Find where the given text appears and provide that cell's center as (x, y) coordinate. 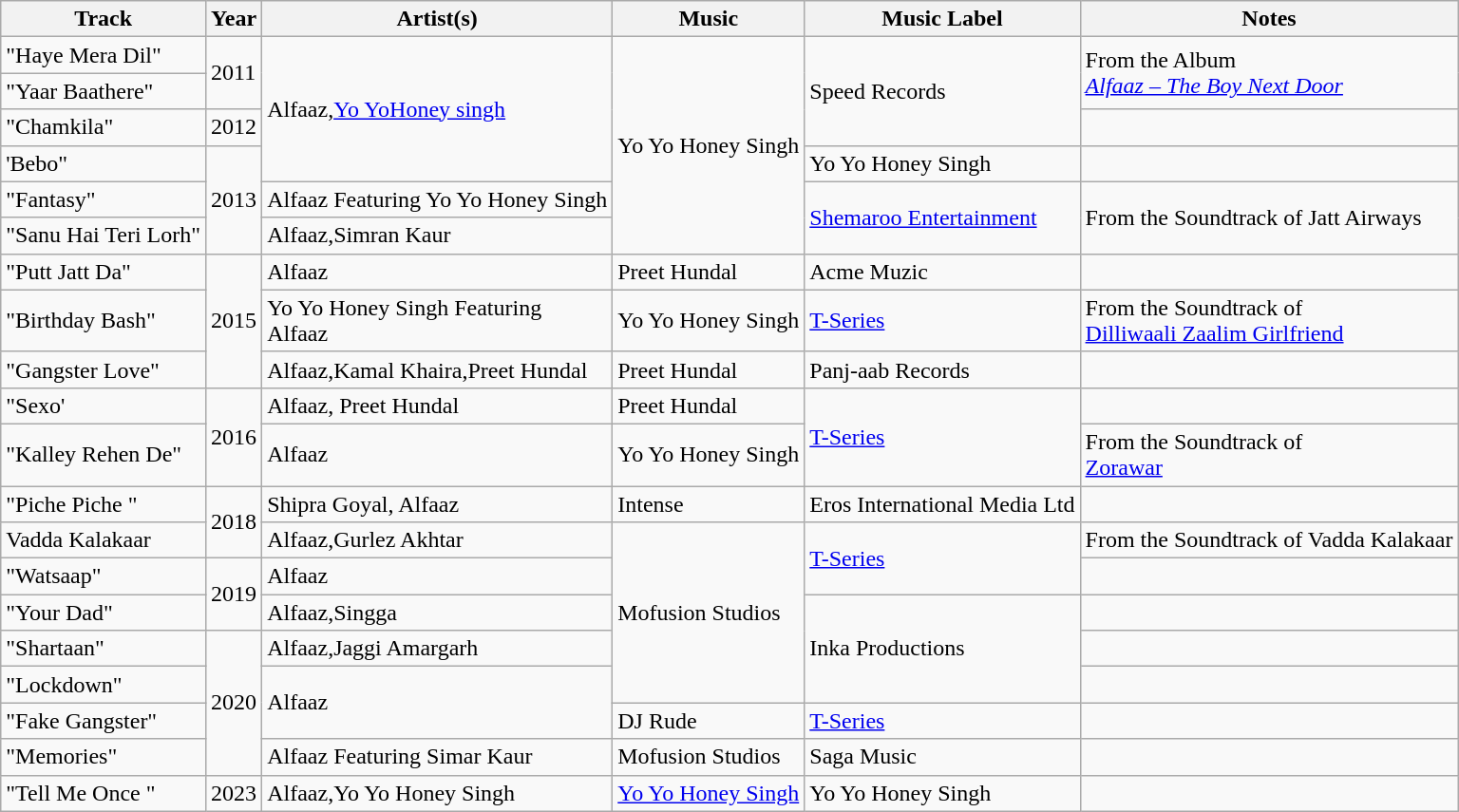
Alfaaz,Simran Kaur (437, 236)
"Lockdown" (104, 685)
Alfaaz,Jaggi Amargarh (437, 649)
Alfaaz,Gurlez Akhtar (437, 540)
2015 (234, 321)
From the Soundtrack ofDilliwaali Zaalim Girlfriend (1269, 321)
DJ Rude (709, 721)
"Fantasy" (104, 199)
From the Soundtrack of Jatt Airways (1269, 217)
"Birthday Bash" (104, 321)
Speed Records (942, 91)
Shemaroo Entertainment (942, 217)
Music Label (942, 19)
"Haye Mera Dil" (104, 55)
"Memories" (104, 757)
Year (234, 19)
"Fake Gangster" (104, 721)
From the Soundtrack ofZorawar (1269, 454)
'Bebo" (104, 163)
"Watsaap" (104, 576)
"Tell Me Once " (104, 793)
Inka Productions (942, 649)
"Your Dad" (104, 613)
Eros International Media Ltd (942, 504)
Shipra Goyal, Alfaaz (437, 504)
Intense (709, 504)
"Sexo' (104, 406)
2013 (234, 199)
Alfaaz,Yo Yo Honey Singh (437, 793)
2011 (234, 73)
Alfaaz,Yo YoHoney singh (437, 109)
"Yaar Baathere" (104, 91)
"Gangster Love" (104, 369)
Saga Music (942, 757)
2019 (234, 595)
Notes (1269, 19)
"Kalley Rehen De" (104, 454)
Alfaaz Featuring Yo Yo Honey Singh (437, 199)
Artist(s) (437, 19)
"Piche Piche " (104, 504)
"Chamkila" (104, 127)
Yo Yo Honey Singh FeaturingAlfaaz (437, 321)
Alfaaz, Preet Hundal (437, 406)
From the AlbumAlfaaz – The Boy Next Door (1269, 73)
Track (104, 19)
Alfaaz Featuring Simar Kaur (437, 757)
"Shartaan" (104, 649)
Vadda Kalakaar (104, 540)
2023 (234, 793)
From the Soundtrack of Vadda Kalakaar (1269, 540)
2020 (234, 703)
"Putt Jatt Da" (104, 272)
Panj-aab Records (942, 369)
2012 (234, 127)
"Sanu Hai Teri Lorh" (104, 236)
Acme Muzic (942, 272)
2016 (234, 437)
Alfaaz,Kamal Khaira,Preet Hundal (437, 369)
Music (709, 19)
2018 (234, 522)
Alfaaz,Singga (437, 613)
